Locate the cell with the specified text and output its (X, Y) center coordinate. 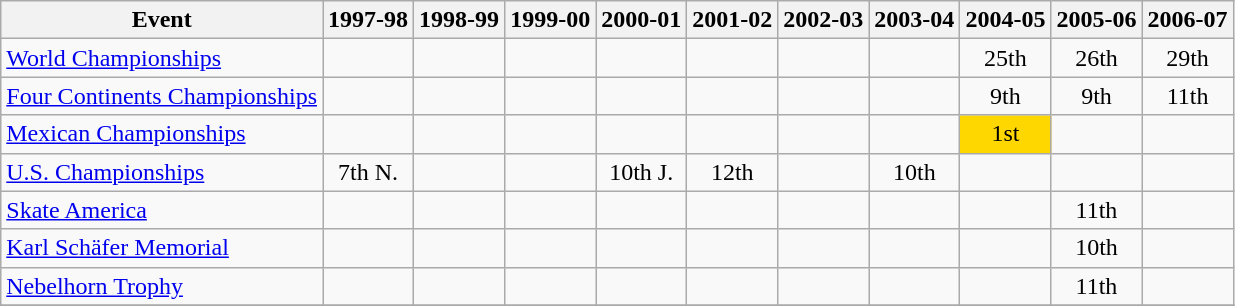
2003-04 (914, 20)
U.S. Championships (162, 172)
7th N. (368, 172)
Skate America (162, 210)
2002-03 (824, 20)
1997-98 (368, 20)
2005-06 (1096, 20)
1st (1006, 134)
Mexican Championships (162, 134)
2004-05 (1006, 20)
12th (732, 172)
26th (1096, 58)
World Championships (162, 58)
1999-00 (550, 20)
Karl Schäfer Memorial (162, 248)
29th (1188, 58)
2006-07 (1188, 20)
Four Continents Championships (162, 96)
25th (1006, 58)
2000-01 (642, 20)
2001-02 (732, 20)
Event (162, 20)
10th J. (642, 172)
1998-99 (460, 20)
Nebelhorn Trophy (162, 286)
